Locate the cell with the specified text and output its (X, Y) center coordinate. 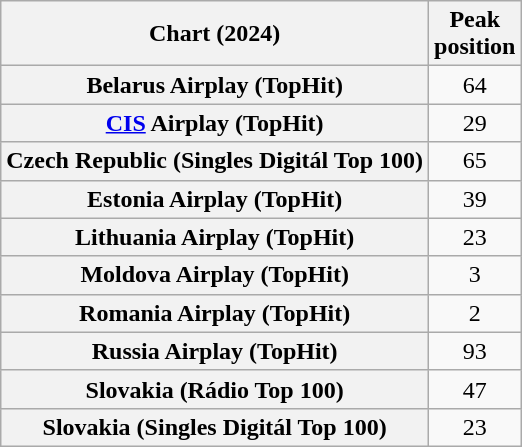
3 (475, 275)
Moldova Airplay (TopHit) (215, 275)
Czech Republic (Singles Digitál Top 100) (215, 161)
Estonia Airplay (TopHit) (215, 199)
Chart (2024) (215, 34)
Peakposition (475, 34)
65 (475, 161)
CIS Airplay (TopHit) (215, 123)
Romania Airplay (TopHit) (215, 313)
64 (475, 85)
39 (475, 199)
Lithuania Airplay (TopHit) (215, 237)
29 (475, 123)
Belarus Airplay (TopHit) (215, 85)
Slovakia (Singles Digitál Top 100) (215, 427)
Slovakia (Rádio Top 100) (215, 389)
Russia Airplay (TopHit) (215, 351)
47 (475, 389)
93 (475, 351)
2 (475, 313)
